Search for the cell housing the specified text and yield its (x, y) center coordinate. 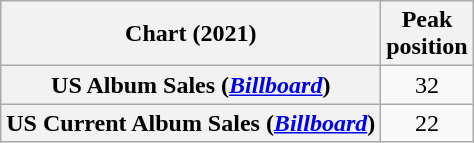
US Current Album Sales (Billboard) (191, 123)
US Album Sales (Billboard) (191, 85)
32 (427, 85)
Peakposition (427, 34)
Chart (2021) (191, 34)
22 (427, 123)
